Locate the cell with the specified text and output its (X, Y) center coordinate. 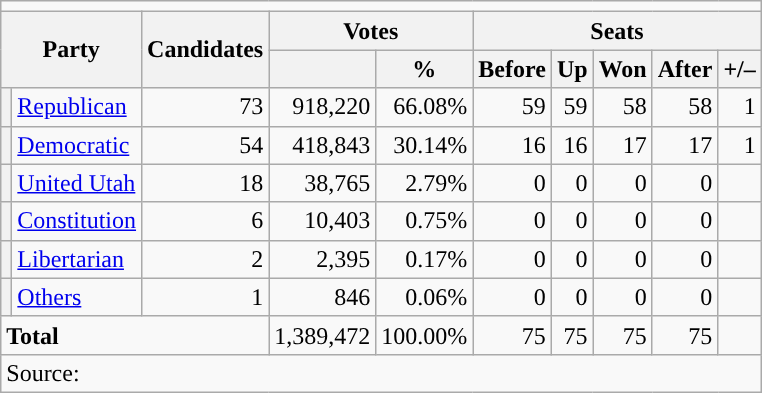
Libertarian (77, 259)
418,843 (322, 145)
% (424, 69)
73 (206, 107)
54 (206, 145)
30.14% (424, 145)
0.17% (424, 259)
846 (322, 297)
Won (622, 69)
+/– (740, 69)
10,403 (322, 221)
United Utah (77, 183)
0.06% (424, 297)
100.00% (424, 335)
38,765 (322, 183)
Constitution (77, 221)
Up (572, 69)
Party (72, 50)
2 (206, 259)
Candidates (206, 50)
Before (512, 69)
Others (77, 297)
6 (206, 221)
Source: (382, 373)
Seats (618, 31)
66.08% (424, 107)
0.75% (424, 221)
Total (135, 335)
2,395 (322, 259)
18 (206, 183)
Democratic (77, 145)
918,220 (322, 107)
1,389,472 (322, 335)
2.79% (424, 183)
After (685, 69)
Republican (77, 107)
Votes (371, 31)
